Return (x, y) of the center of cell containing provided text 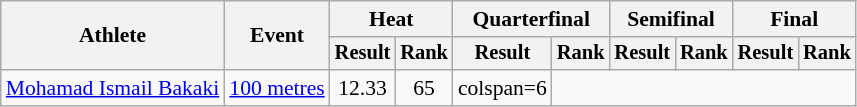
Semifinal (670, 19)
colspan=6 (502, 88)
Quarterfinal (532, 19)
Event (276, 36)
Athlete (113, 36)
Heat (392, 19)
100 metres (276, 88)
65 (424, 88)
12.33 (363, 88)
Final (794, 19)
Mohamad Ismail Bakaki (113, 88)
